Extract the (x, y) coordinate from the center of the cell holding the provided text.  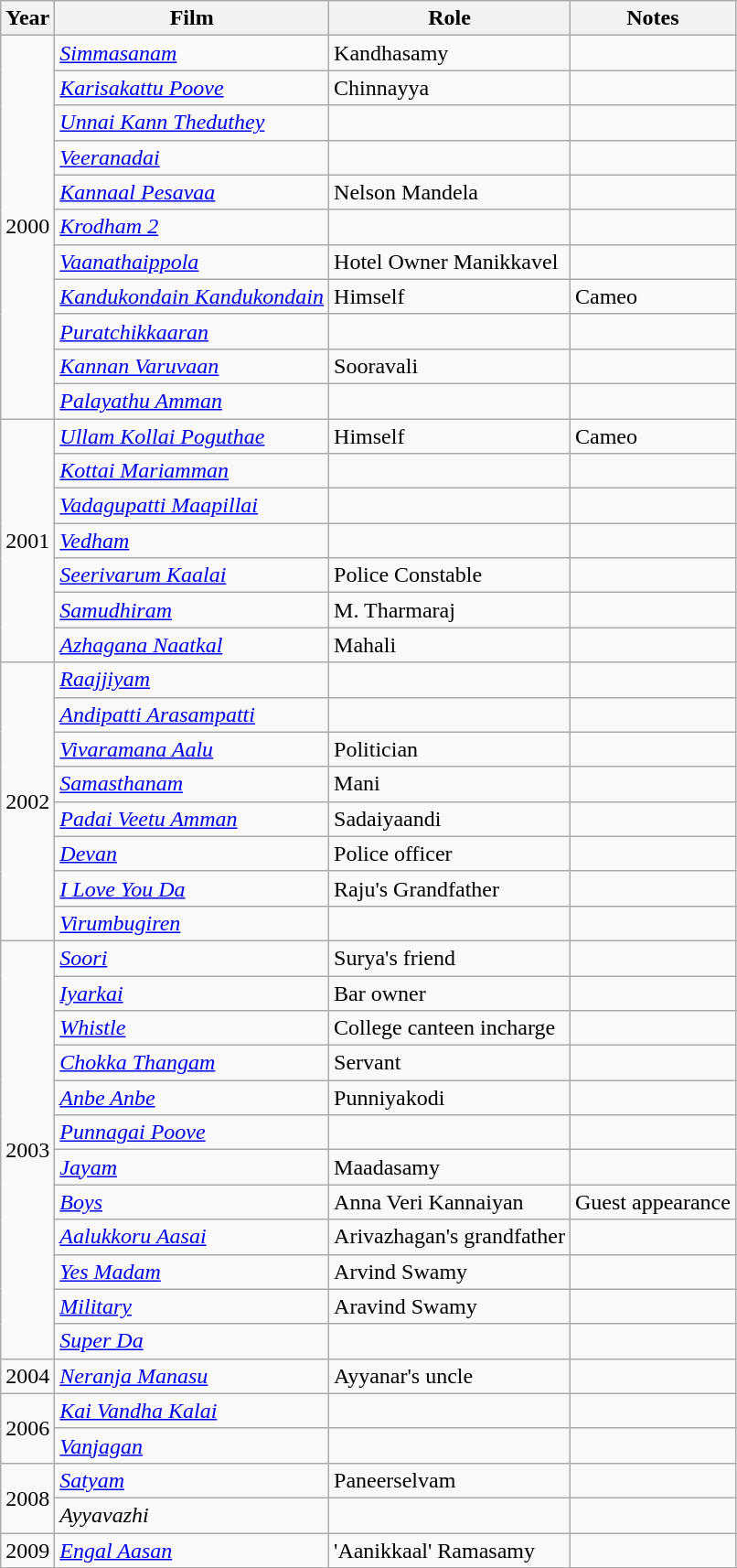
Sooravali (450, 366)
Surya's friend (450, 958)
2000 (27, 227)
Kandukondain Kandukondain (192, 296)
Samasthanam (192, 784)
Soori (192, 958)
Kottai Mariamman (192, 471)
Hotel Owner Manikkavel (450, 262)
2001 (27, 541)
Punnagai Poove (192, 1133)
Jayam (192, 1167)
I Love You Da (192, 888)
Aravind Swamy (450, 1306)
Kannan Varuvaan (192, 366)
Vanjagan (192, 1445)
Vedham (192, 541)
College canteen incharge (450, 1028)
Unnai Kann Theduthey (192, 123)
Puratchikkaaran (192, 331)
Yes Madam (192, 1272)
Samudhiram (192, 610)
Anna Veri Kannaiyan (450, 1202)
2004 (27, 1376)
Azhagana Naatkal (192, 645)
Vadagupatti Maapillai (192, 506)
Aalukkoru Aasai (192, 1237)
Guest appearance (653, 1202)
Palayathu Amman (192, 401)
Krodham 2 (192, 227)
Punniyakodi (450, 1098)
Chokka Thangam (192, 1063)
Maadasamy (450, 1167)
Andipatti Arasampatti (192, 714)
Satyam (192, 1480)
Mani (450, 784)
Ullam Kollai Poguthae (192, 436)
Veeranadai (192, 157)
Kannaal Pesavaa (192, 192)
Kandhasamy (450, 53)
Year (27, 18)
Police Constable (450, 575)
Raju's Grandfather (450, 888)
2008 (27, 1498)
Film (192, 18)
Chinnayya (450, 88)
Seerivarum Kaalai (192, 575)
2006 (27, 1428)
Nelson Mandela (450, 192)
Mahali (450, 645)
Role (450, 18)
Raajjiyam (192, 680)
Sadaiyaandi (450, 819)
Virumbugiren (192, 923)
2002 (27, 801)
Anbe Anbe (192, 1098)
Whistle (192, 1028)
Engal Aasan (192, 1551)
Ayyanar's uncle (450, 1376)
Iyarkai (192, 993)
Neranja Manasu (192, 1376)
Super Da (192, 1341)
Simmasanam (192, 53)
Police officer (450, 854)
Servant (450, 1063)
M. Tharmaraj (450, 610)
Politician (450, 749)
Boys (192, 1202)
Paneerselvam (450, 1480)
Arvind Swamy (450, 1272)
2009 (27, 1551)
Arivazhagan's grandfather (450, 1237)
Vaanathaippola (192, 262)
'Aanikkaal' Ramasamy (450, 1551)
Kai Vandha Kalai (192, 1411)
Devan (192, 854)
2003 (27, 1149)
Military (192, 1306)
Notes (653, 18)
Vivaramana Aalu (192, 749)
Karisakattu Poove (192, 88)
Ayyavazhi (192, 1515)
Padai Veetu Amman (192, 819)
Bar owner (450, 993)
